Provide the [x, y] coordinate of the cell's center where the given text is located.  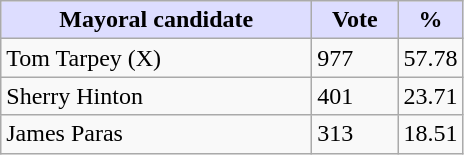
Sherry Hinton [156, 96]
James Paras [156, 134]
Vote [355, 20]
% [430, 20]
977 [355, 58]
Tom Tarpey (X) [156, 58]
401 [355, 96]
57.78 [430, 58]
313 [355, 134]
23.71 [430, 96]
18.51 [430, 134]
Mayoral candidate [156, 20]
